Capture the cell that displays the provided text and extract its [X, Y] central coordinate. 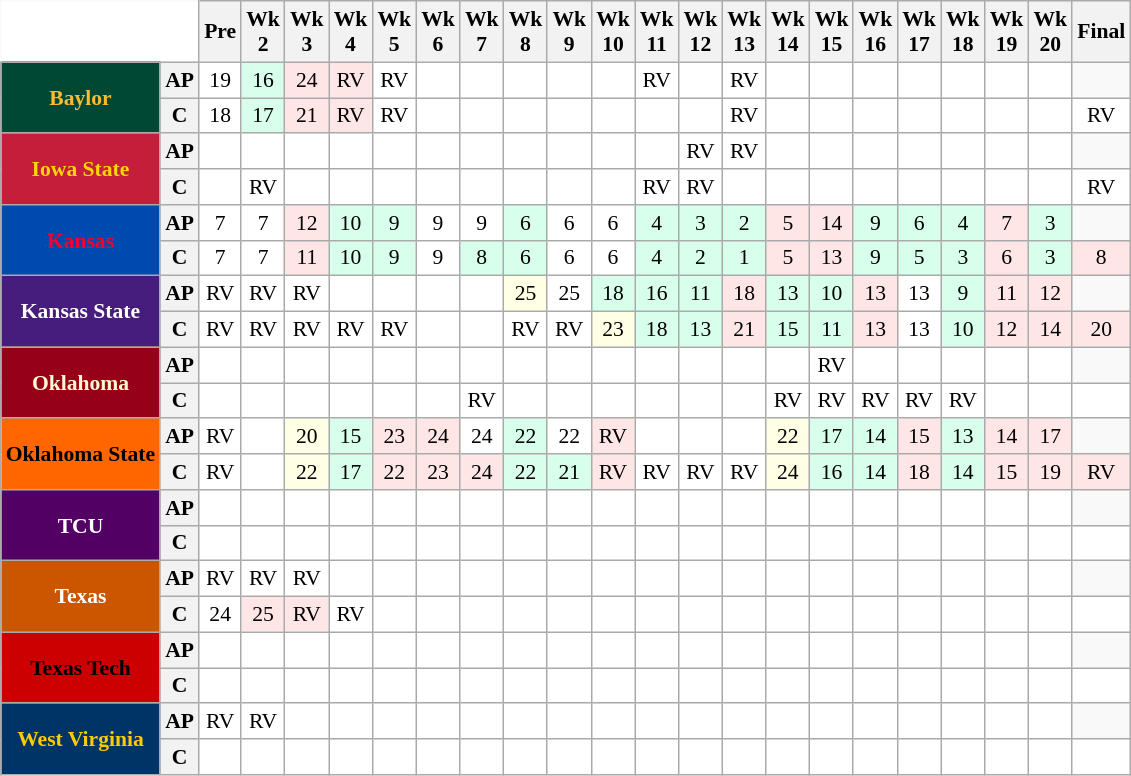
Wk4 [351, 32]
West Virginia [80, 740]
Wk14 [788, 32]
TCU [80, 526]
Wk2 [263, 32]
Wk6 [438, 32]
Oklahoma [80, 382]
Kansas State [80, 312]
Wk18 [963, 32]
Texas [80, 596]
Wk3 [307, 32]
Wk5 [394, 32]
Iowa State [80, 170]
Wk10 [613, 32]
Wk19 [1007, 32]
Kansas [80, 240]
Wk20 [1050, 32]
Wk17 [919, 32]
1 [744, 258]
Wk12 [701, 32]
Wk11 [657, 32]
Final [1101, 32]
Wk15 [832, 32]
Wk16 [875, 32]
Texas Tech [80, 668]
Wk9 [569, 32]
Wk8 [526, 32]
Wk13 [744, 32]
Wk7 [482, 32]
Baylor [80, 98]
Oklahoma State [80, 454]
Pre [220, 32]
